Return the (x, y) coordinate for the center point of the cell that contains the specified text.  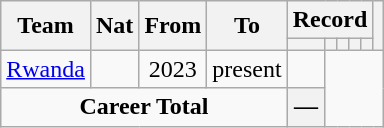
— (306, 107)
Rwanda (46, 69)
Career Total (144, 107)
To (247, 26)
Record (330, 20)
Team (46, 26)
2023 (173, 69)
Nat (114, 26)
From (173, 26)
present (247, 69)
